For the text-containing cell, return its midpoint in (X, Y) coordinate format. 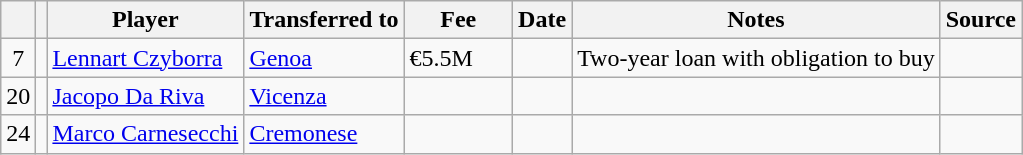
Lennart Czyborra (146, 58)
Player (146, 20)
Genoa (324, 58)
Jacopo Da Riva (146, 96)
Source (980, 20)
24 (18, 134)
Marco Carnesecchi (146, 134)
Vicenza (324, 96)
Date (542, 20)
7 (18, 58)
€5.5M (458, 58)
Fee (458, 20)
Transferred to (324, 20)
Notes (756, 20)
Two-year loan with obligation to buy (756, 58)
Cremonese (324, 134)
20 (18, 96)
